Detect which cell encompasses the target text, then output its (x, y) center coordinate. 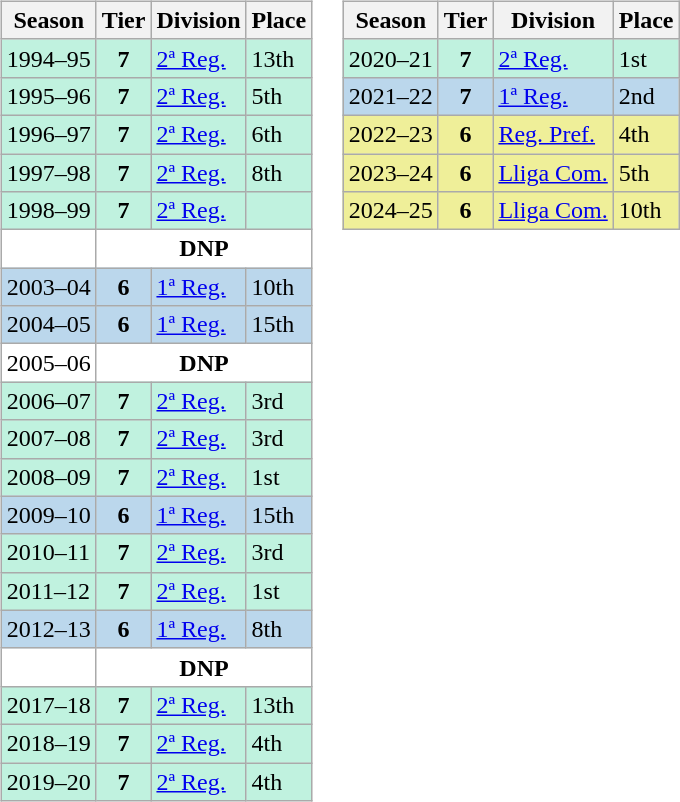
2005–06 (48, 363)
2012–13 (48, 629)
6th (279, 134)
2007–08 (48, 439)
2008–09 (48, 477)
2010–11 (48, 553)
2nd (646, 96)
1998–99 (48, 211)
2022–23 (390, 134)
1996–97 (48, 134)
2018–19 (48, 743)
2024–25 (390, 211)
1994–95 (48, 58)
1997–98 (48, 173)
2019–20 (48, 781)
2004–05 (48, 325)
1995–96 (48, 96)
2003–04 (48, 287)
2021–22 (390, 96)
2009–10 (48, 515)
2011–12 (48, 591)
2017–18 (48, 705)
2006–07 (48, 401)
2023–24 (390, 173)
Reg. Pref. (553, 134)
2020–21 (390, 58)
